Capture the cell that displays the provided text and extract its [X, Y] central coordinate. 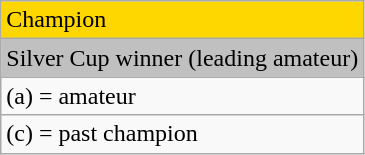
Champion [182, 20]
(c) = past champion [182, 134]
(a) = amateur [182, 96]
Silver Cup winner (leading amateur) [182, 58]
